For the text-containing cell, return its midpoint in [x, y] coordinate format. 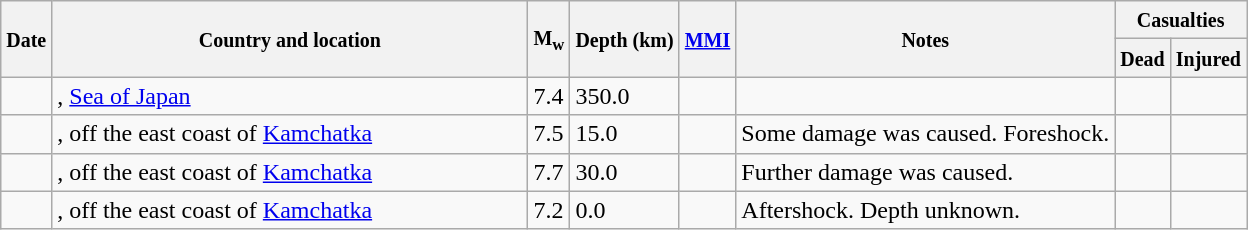
Notes [926, 39]
, Sea of Japan [290, 96]
7.2 [549, 210]
7.4 [549, 96]
Further damage was caused. [926, 172]
Country and location [290, 39]
MMI [708, 39]
Casualties [1181, 20]
30.0 [624, 172]
Injured [1208, 58]
350.0 [624, 96]
Aftershock. Depth unknown. [926, 210]
Mw [549, 39]
0.0 [624, 210]
7.7 [549, 172]
Some damage was caused. Foreshock. [926, 134]
Date [26, 39]
7.5 [549, 134]
15.0 [624, 134]
Dead [1143, 58]
Depth (km) [624, 39]
